Provide the (x, y) coordinate of the cell's center where the given text is located.  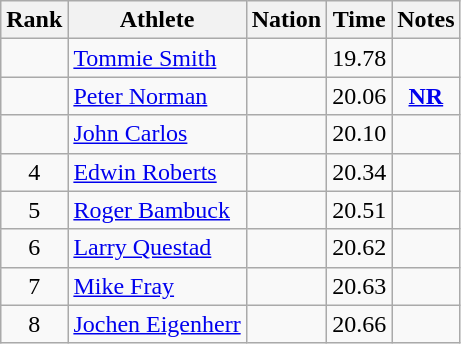
Notes (426, 20)
Mike Fray (157, 286)
NR (426, 96)
20.06 (360, 96)
20.51 (360, 210)
4 (34, 172)
Jochen Eigenherr (157, 324)
20.34 (360, 172)
Rank (34, 20)
5 (34, 210)
John Carlos (157, 134)
20.62 (360, 248)
Roger Bambuck (157, 210)
Peter Norman (157, 96)
Nation (286, 20)
7 (34, 286)
6 (34, 248)
8 (34, 324)
Edwin Roberts (157, 172)
20.10 (360, 134)
Larry Questad (157, 248)
20.66 (360, 324)
Time (360, 20)
Tommie Smith (157, 58)
20.63 (360, 286)
Athlete (157, 20)
19.78 (360, 58)
